Extract the [X, Y] coordinate from the center of the cell holding the provided text.  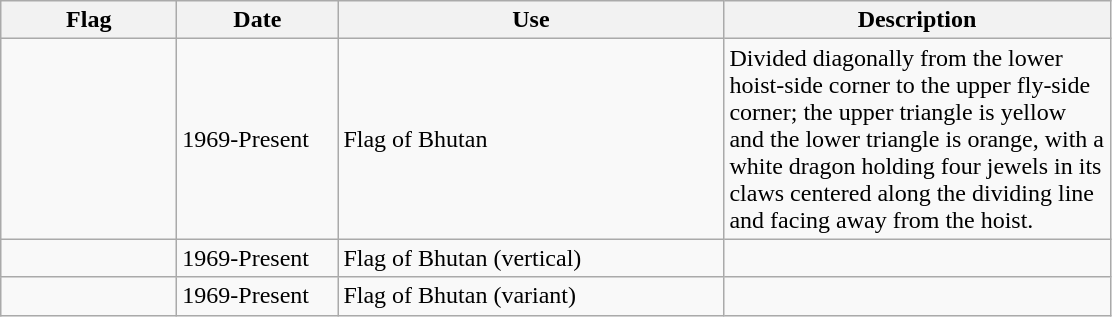
Use [531, 20]
Flag of Bhutan (vertical) [531, 258]
Description [917, 20]
Date [258, 20]
Flag of Bhutan (variant) [531, 296]
Flag [89, 20]
Flag of Bhutan [531, 139]
